For the text-containing cell, return its midpoint in (x, y) coordinate format. 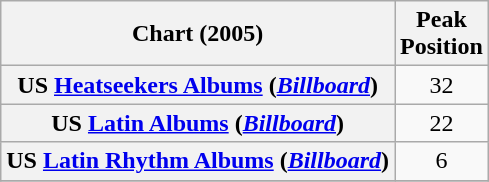
US Heatseekers Albums (Billboard) (198, 85)
US Latin Rhythm Albums (Billboard) (198, 161)
Chart (2005) (198, 34)
Peak Position (442, 34)
US Latin Albums (Billboard) (198, 123)
6 (442, 161)
22 (442, 123)
32 (442, 85)
